Find where the given text appears and provide that cell's center as [X, Y] coordinate. 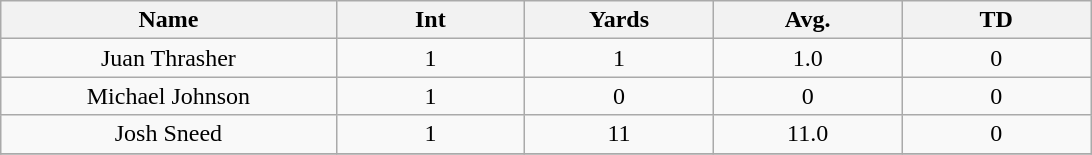
Avg. [808, 20]
Josh Sneed [168, 134]
11 [620, 134]
11.0 [808, 134]
1.0 [808, 58]
Michael Johnson [168, 96]
Name [168, 20]
Int [430, 20]
Yards [620, 20]
Juan Thrasher [168, 58]
TD [996, 20]
